For the text-containing cell, return its midpoint in [x, y] coordinate format. 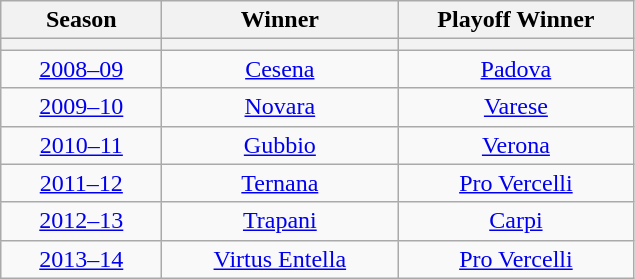
Novara [280, 107]
Season [82, 20]
Gubbio [280, 145]
Carpi [516, 221]
Trapani [280, 221]
Varese [516, 107]
Playoff Winner [516, 20]
2013–14 [82, 259]
Ternana [280, 183]
2010–11 [82, 145]
Verona [516, 145]
2009–10 [82, 107]
2012–13 [82, 221]
Virtus Entella [280, 259]
2011–12 [82, 183]
2008–09 [82, 69]
Cesena [280, 69]
Padova [516, 69]
Winner [280, 20]
